Identify which cell holds the provided text, then report its [x, y] central coordinate. 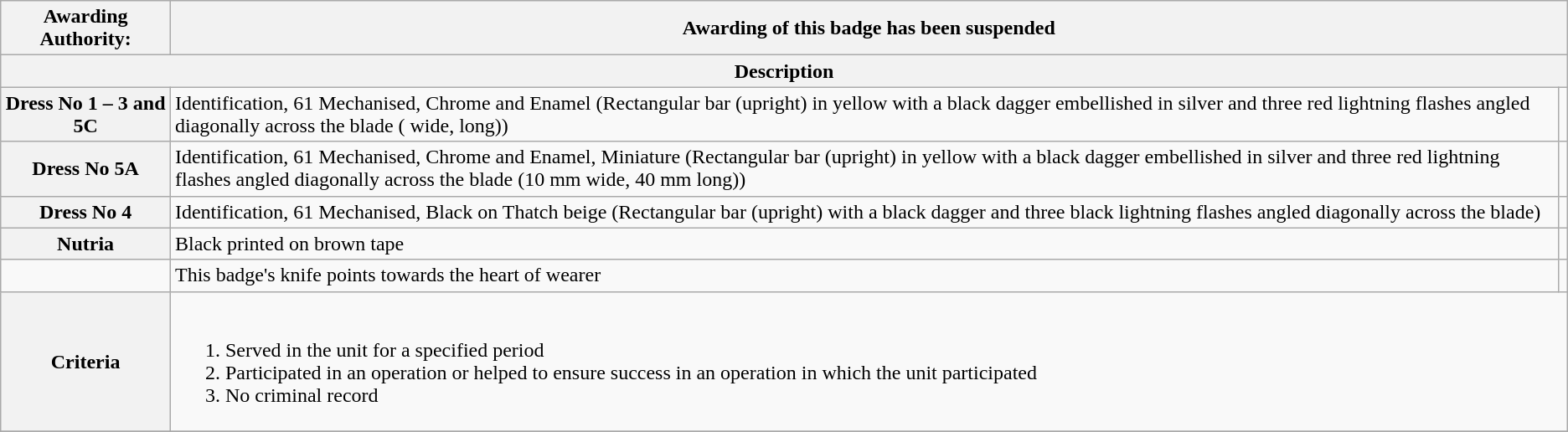
Dress No 4 [85, 212]
Awarding of this badge has been suspended [869, 28]
Awarding Authority: [85, 28]
Nutria [85, 244]
Description [784, 71]
Dress No 1 – 3 and 5C [85, 114]
Dress No 5A [85, 169]
Criteria [85, 362]
Black printed on brown tape [864, 244]
This badge's knife points towards the heart of wearer [864, 275]
